Find where the given text appears and provide that cell's center as (X, Y) coordinate. 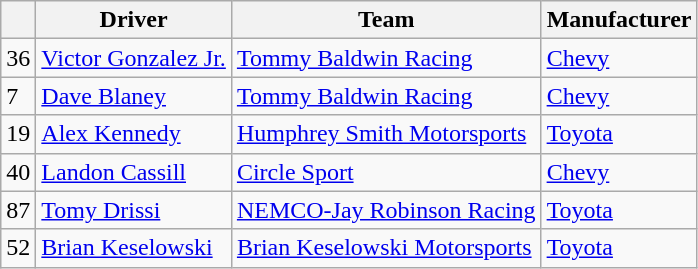
Tomy Drissi (134, 210)
87 (18, 210)
Brian Keselowski (134, 248)
Driver (134, 20)
Circle Sport (386, 172)
Victor Gonzalez Jr. (134, 58)
Dave Blaney (134, 96)
Alex Kennedy (134, 134)
19 (18, 134)
40 (18, 172)
52 (18, 248)
Humphrey Smith Motorsports (386, 134)
Brian Keselowski Motorsports (386, 248)
7 (18, 96)
Team (386, 20)
NEMCO-Jay Robinson Racing (386, 210)
36 (18, 58)
Landon Cassill (134, 172)
Manufacturer (619, 20)
